Find where the given text appears and provide that cell's center as (X, Y) coordinate. 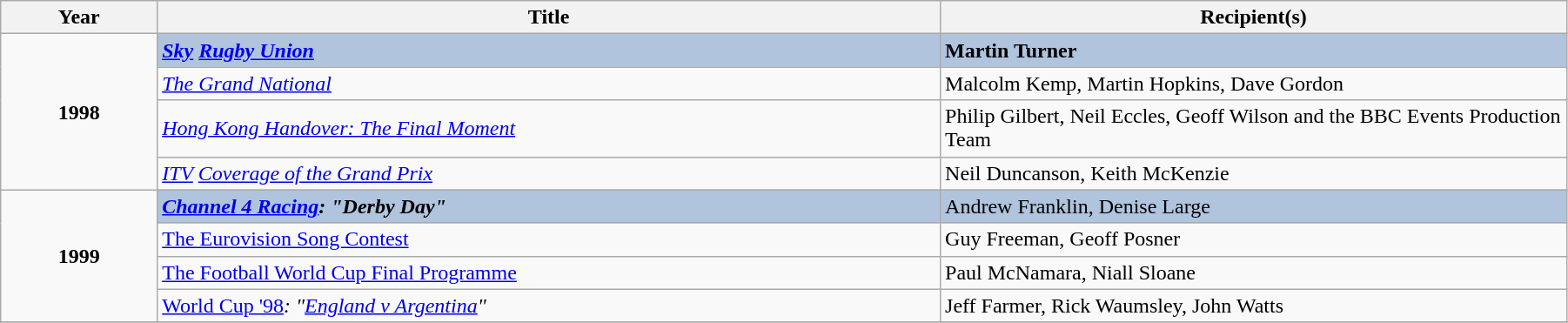
Philip Gilbert, Neil Eccles, Geoff Wilson and the BBC Events Production Team (1254, 129)
The Eurovision Song Contest (549, 239)
1998 (79, 111)
Channel 4 Racing: "Derby Day" (549, 206)
Hong Kong Handover: The Final Moment (549, 129)
Andrew Franklin, Denise Large (1254, 206)
The Grand National (549, 84)
Year (79, 17)
Recipient(s) (1254, 17)
Malcolm Kemp, Martin Hopkins, Dave Gordon (1254, 84)
Martin Turner (1254, 50)
Guy Freeman, Geoff Posner (1254, 239)
World Cup '98: "England v Argentina" (549, 306)
1999 (79, 256)
Paul McNamara, Niall Sloane (1254, 273)
Sky Rugby Union (549, 50)
ITV Coverage of the Grand Prix (549, 173)
Jeff Farmer, Rick Waumsley, John Watts (1254, 306)
Title (549, 17)
The Football World Cup Final Programme (549, 273)
Neil Duncanson, Keith McKenzie (1254, 173)
